For the text-containing cell, return its midpoint in (x, y) coordinate format. 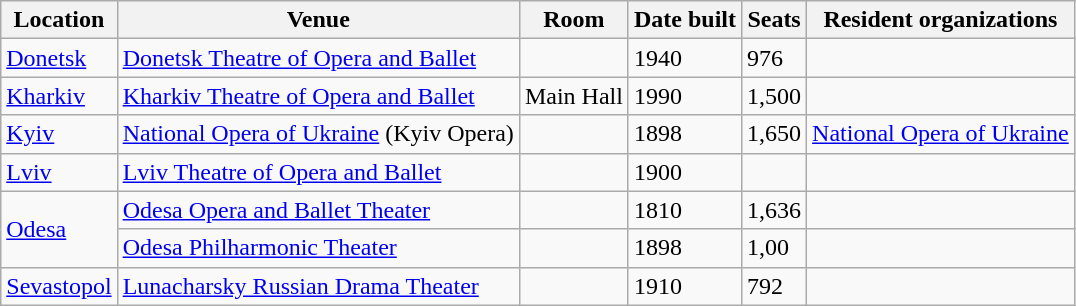
1,00 (774, 248)
Location (59, 20)
1990 (684, 96)
1910 (684, 286)
1810 (684, 210)
Donetsk Theatre of Opera and Ballet (318, 58)
Odesa Philharmonic Theater (318, 248)
1,500 (774, 96)
Seats (774, 20)
Lviv (59, 172)
Kharkiv (59, 96)
Kyiv (59, 134)
National Opera of Ukraine (Kyiv Opera) (318, 134)
Kharkiv Theatre of Opera and Ballet (318, 96)
National Opera of Ukraine (941, 134)
1900 (684, 172)
Venue (318, 20)
Room (574, 20)
Resident organizations (941, 20)
1,650 (774, 134)
Date built (684, 20)
Odesa (59, 229)
792 (774, 286)
Lunacharsky Russian Drama Theater (318, 286)
Sevastopol (59, 286)
1,636 (774, 210)
976 (774, 58)
Odesa Opera and Ballet Theater (318, 210)
Donetsk (59, 58)
Main Hall (574, 96)
1940 (684, 58)
Lviv Theatre of Opera and Ballet (318, 172)
